Provide the (X, Y) coordinate of the cell's center where the given text is located.  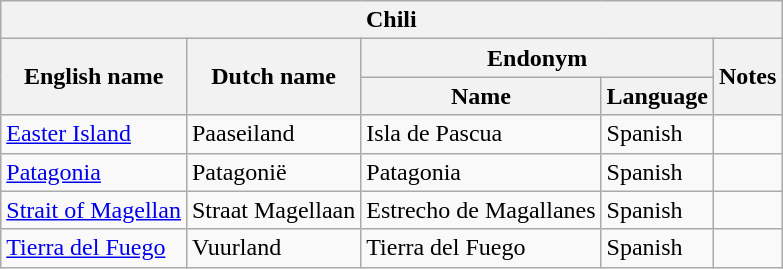
Endonym (538, 58)
Easter Island (94, 134)
Straat Magellaan (273, 210)
Notes (748, 77)
Chili (392, 20)
Language (657, 96)
Vuurland (273, 248)
Dutch name (273, 77)
Strait of Magellan (94, 210)
Name (481, 96)
Patagonië (273, 172)
Isla de Pascua (481, 134)
Paaseiland (273, 134)
Estrecho de Magallanes (481, 210)
English name (94, 77)
